Scan for the cell matching the given text and deliver its (x, y) coordinate at center. 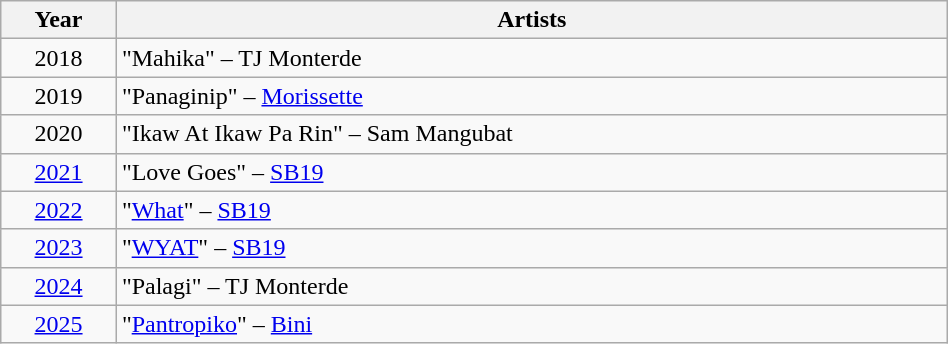
"What" – SB19 (532, 210)
2024 (59, 286)
2019 (59, 96)
"Mahika" – TJ Monterde (532, 58)
"Palagi" – TJ Monterde (532, 286)
2023 (59, 248)
2020 (59, 134)
"Pantropiko" – Bini (532, 324)
Artists (532, 20)
"Ikaw At Ikaw Pa Rin" – Sam Mangubat (532, 134)
"Panaginip" – Morissette (532, 96)
Year (59, 20)
"Love Goes" – SB19 (532, 172)
2018 (59, 58)
2021 (59, 172)
2025 (59, 324)
"WYAT" – SB19 (532, 248)
2022 (59, 210)
